For the text-containing cell, return its midpoint in (X, Y) coordinate format. 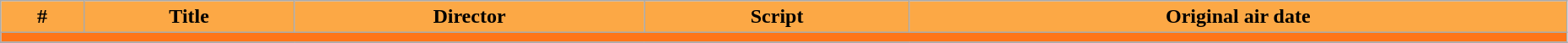
Original air date (1238, 17)
# (42, 17)
Title (189, 17)
Director (469, 17)
Script (777, 17)
